Extract the [x, y] coordinate from the center of the cell holding the provided text.  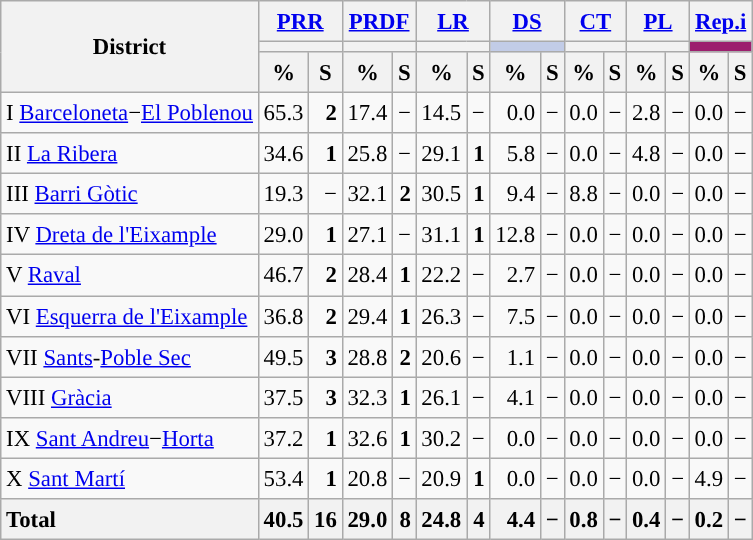
49.5 [283, 356]
32.6 [367, 438]
36.8 [283, 316]
PRDF [379, 22]
Total [130, 520]
37.5 [283, 398]
I Barceloneta−El Poblenou [130, 114]
4.4 [515, 520]
31.1 [441, 234]
22.2 [441, 276]
CT [596, 22]
0.4 [646, 520]
27.1 [367, 234]
4 [478, 520]
DS [527, 22]
28.8 [367, 356]
14.5 [441, 114]
32.3 [367, 398]
40.5 [283, 520]
VIII Gràcia [130, 398]
7.5 [515, 316]
Rep.i [720, 22]
II La Ribera [130, 154]
29.1 [441, 154]
8 [404, 520]
19.3 [283, 194]
PRR [300, 22]
1.1 [515, 356]
20.8 [367, 478]
12.8 [515, 234]
III Barri Gòtic [130, 194]
46.7 [283, 276]
29.4 [367, 316]
0.8 [584, 520]
30.5 [441, 194]
4.9 [708, 478]
VII Sants-Poble Sec [130, 356]
V Raval [130, 276]
37.2 [283, 438]
0.2 [708, 520]
20.6 [441, 356]
17.4 [367, 114]
4.8 [646, 154]
LR [453, 22]
24.8 [441, 520]
53.4 [283, 478]
32.1 [367, 194]
District [130, 47]
8.8 [584, 194]
26.3 [441, 316]
30.2 [441, 438]
34.6 [283, 154]
25.8 [367, 154]
2.8 [646, 114]
PL [658, 22]
20.9 [441, 478]
5.8 [515, 154]
2.7 [515, 276]
9.4 [515, 194]
4.1 [515, 398]
X Sant Martí [130, 478]
IX Sant Andreu−Horta [130, 438]
26.1 [441, 398]
28.4 [367, 276]
65.3 [283, 114]
16 [326, 520]
VI Esquerra de l'Eixample [130, 316]
IV Dreta de l'Eixample [130, 234]
